Pinpoint the cell where the given text exists, returning its (x, y) midpoint coordinate. 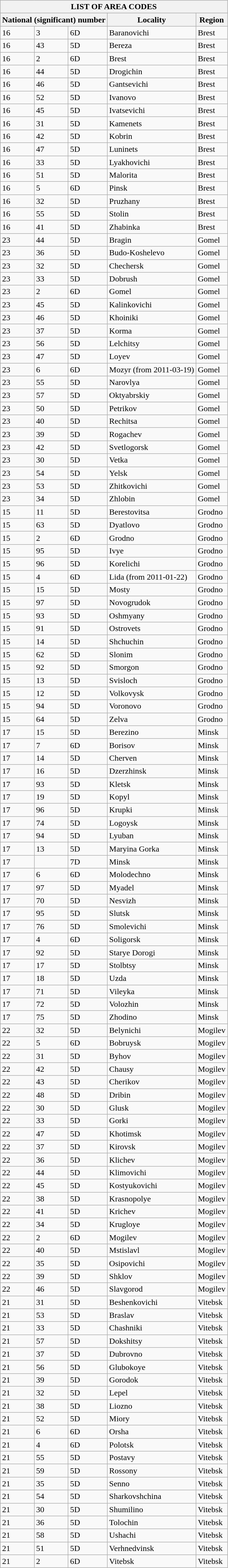
Lelchitsy (152, 343)
74 (51, 823)
Bobruysk (152, 1043)
Krichev (152, 1212)
48 (51, 1095)
Stolbtsy (152, 965)
58 (51, 1535)
Petrikov (152, 408)
Krugloye (152, 1225)
Starye Dorogi (152, 952)
Svetlogorsk (152, 447)
Shchuchin (152, 642)
Zhlobin (152, 499)
Kirovsk (152, 1147)
Drogichin (152, 71)
Mosty (152, 590)
71 (51, 991)
Shumilino (152, 1509)
Glubokoye (152, 1367)
National (significant) number (54, 20)
Berestovitsa (152, 512)
Chashniki (152, 1328)
Borisov (152, 745)
19 (51, 797)
Vetka (152, 460)
50 (51, 408)
Gorodok (152, 1380)
70 (51, 901)
Kopyl (152, 797)
64 (51, 719)
Ostrovets (152, 629)
3 (51, 33)
Osipovichi (152, 1263)
Nesvizh (152, 901)
Sharkovshchina (152, 1497)
Beshenkovichi (152, 1302)
Voronovo (152, 706)
Bragin (152, 240)
Kalinkovichi (152, 305)
12 (51, 693)
Kostyukovichi (152, 1185)
Cherikov (152, 1082)
Zhabinka (152, 227)
Dzerzhinsk (152, 771)
7 (51, 745)
Chausy (152, 1069)
Slavgorod (152, 1289)
Lyakhovichi (152, 162)
Dyatlovo (152, 525)
Belynichi (152, 1030)
Slonim (152, 654)
Krasnopolye (152, 1198)
Braslav (152, 1315)
72 (51, 1004)
Klimovichi (152, 1173)
Ivanovo (152, 97)
59 (51, 1471)
Volkovysk (152, 693)
Loyev (152, 356)
18 (51, 978)
Smorgon (152, 667)
Luninets (152, 149)
Budo-Koshelevo (152, 253)
Dubrovno (152, 1354)
Pruzhany (152, 201)
Cherven (152, 758)
Miory (152, 1419)
Soligorsk (152, 939)
Narovlya (152, 383)
Khoiniki (152, 318)
Polotsk (152, 1445)
Baranovichi (152, 33)
Bereza (152, 46)
7D (88, 862)
Orsha (152, 1432)
11 (51, 512)
Stolin (152, 214)
Zelva (152, 719)
Region (212, 20)
Yelsk (152, 473)
Volozhin (152, 1004)
Zhitkovichi (152, 486)
Rechitsa (152, 421)
Ivatsevichi (152, 110)
LIST OF AREA CODES (114, 7)
Dribin (152, 1095)
76 (51, 926)
Korelichi (152, 564)
Dobrush (152, 279)
Pinsk (152, 188)
Mstislavl (152, 1250)
Verhnedvinsk (152, 1548)
Krupki (152, 810)
Korma (152, 330)
Klichev (152, 1160)
Shklov (152, 1276)
Logoysk (152, 823)
Khotimsk (152, 1134)
Kamenets (152, 123)
Berezino (152, 732)
Vileyka (152, 991)
Lyuban (152, 836)
Svisloch (152, 680)
91 (51, 629)
Gantsevichi (152, 84)
Dokshitsy (152, 1341)
Chechersk (152, 266)
Mozyr (from 2011-03-19) (152, 369)
75 (51, 1017)
Tolochin (152, 1522)
Myadel (152, 888)
Malorita (152, 175)
Slutsk (152, 914)
Gorki (152, 1121)
Uzda (152, 978)
Senno (152, 1484)
Byhov (152, 1056)
Maryina Gorka (152, 849)
62 (51, 654)
Lepel (152, 1393)
Ushachi (152, 1535)
Lida (from 2011-01-22) (152, 577)
63 (51, 525)
Postavy (152, 1458)
Oktyabrskiy (152, 395)
Novogrudok (152, 603)
Smolevichi (152, 926)
Kobrin (152, 136)
Rossony (152, 1471)
Glusk (152, 1108)
Kletsk (152, 784)
Locality (152, 20)
Molodechno (152, 875)
Ivye (152, 551)
Oshmyany (152, 616)
Rogachev (152, 434)
Liozno (152, 1406)
Zhodino (152, 1017)
